Return the (X, Y) coordinate for the center point of the cell that contains the specified text.  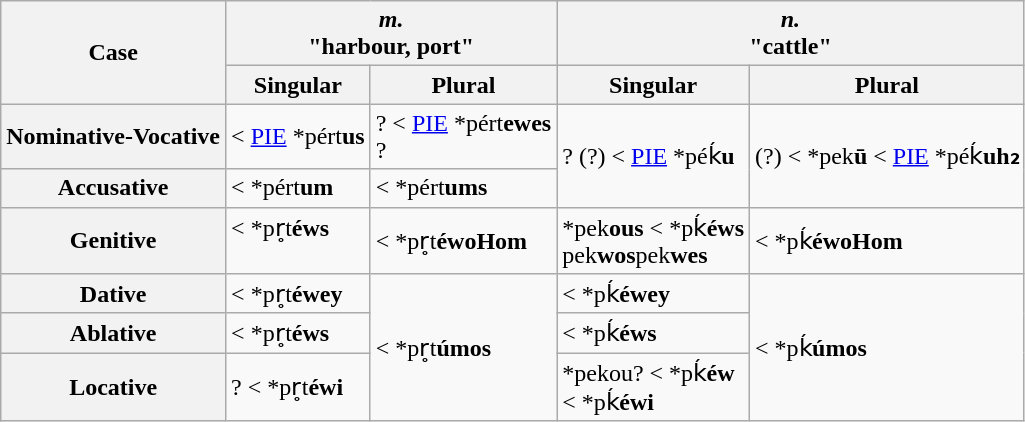
< *pḱéws (654, 333)
< *pr̥téwey (298, 294)
< *pértum (298, 188)
< PIE *pértus (298, 136)
Ablative (114, 333)
Nominative-Vocative (114, 136)
Case (114, 52)
m."harbour, port" (392, 34)
< *pḱéwey (654, 294)
? < PIE *pértewes? (464, 136)
*pekous < *pḱéwspekwospekwes (654, 240)
< *pḱúmos (888, 348)
? < *pr̥téwi (298, 387)
Genitive (114, 240)
Dative (114, 294)
? (?) < PIE *péḱu (654, 156)
< *pr̥téwoHom (464, 240)
< *pr̥túmos (464, 348)
< *pértums (464, 188)
*pekou? < *pḱéw < *pḱéwi (654, 387)
Locative (114, 387)
n."cattle" (790, 34)
< *pḱéwoHom (888, 240)
Accusative (114, 188)
(?) < *pekū < PIE *péḱuh₂ (888, 156)
